Search for the cell housing the specified text and yield its [X, Y] center coordinate. 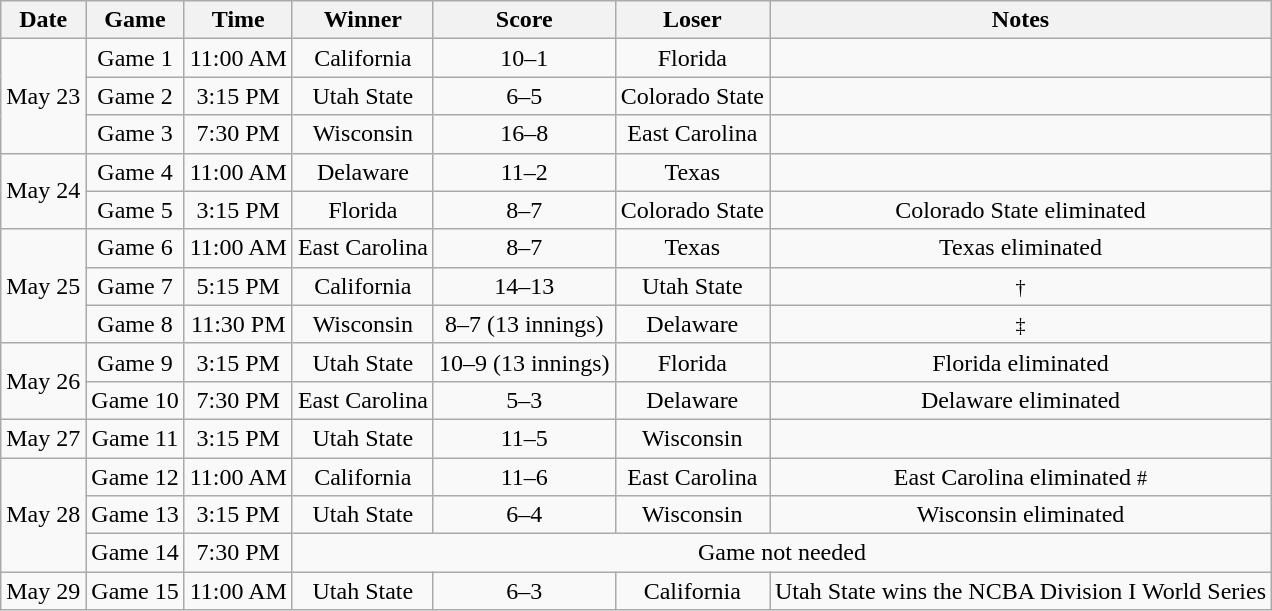
Colorado State eliminated [1021, 210]
Game 13 [135, 515]
May 25 [44, 286]
Game 1 [135, 58]
Game 2 [135, 96]
Game 15 [135, 591]
6–3 [524, 591]
Game 7 [135, 286]
Notes [1021, 20]
Game 5 [135, 210]
Winner [362, 20]
8–7 (13 innings) [524, 324]
May 29 [44, 591]
‡ [1021, 324]
6–5 [524, 96]
16–8 [524, 134]
May 28 [44, 515]
Game 12 [135, 477]
May 24 [44, 191]
11–5 [524, 438]
Game 6 [135, 248]
11–6 [524, 477]
May 27 [44, 438]
11:30 PM [238, 324]
Score [524, 20]
5–3 [524, 400]
Game [135, 20]
† [1021, 286]
5:15 PM [238, 286]
14–13 [524, 286]
Game 4 [135, 172]
Game 14 [135, 553]
May 23 [44, 96]
Florida eliminated [1021, 362]
Time [238, 20]
Game 8 [135, 324]
Texas eliminated [1021, 248]
Game 11 [135, 438]
Game 9 [135, 362]
10–9 (13 innings) [524, 362]
May 26 [44, 381]
Wisconsin eliminated [1021, 515]
Loser [692, 20]
Date [44, 20]
10–1 [524, 58]
Game 3 [135, 134]
Game not needed [782, 553]
East Carolina eliminated # [1021, 477]
Utah State wins the NCBA Division I World Series [1021, 591]
Game 10 [135, 400]
11–2 [524, 172]
6–4 [524, 515]
Delaware eliminated [1021, 400]
